From the cell containing the given text, extract its center point as (x, y) coordinate. 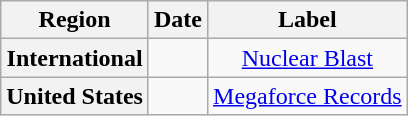
Label (308, 20)
United States (75, 96)
Region (75, 20)
International (75, 58)
Date (178, 20)
Megaforce Records (308, 96)
Nuclear Blast (308, 58)
